Capture the cell that displays the provided text and extract its (x, y) central coordinate. 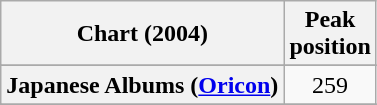
Chart (2004) (142, 34)
259 (330, 85)
Japanese Albums (Oricon) (142, 85)
Peakposition (330, 34)
